Determine the [x, y] coordinate at the center of the cell enclosing the given text.  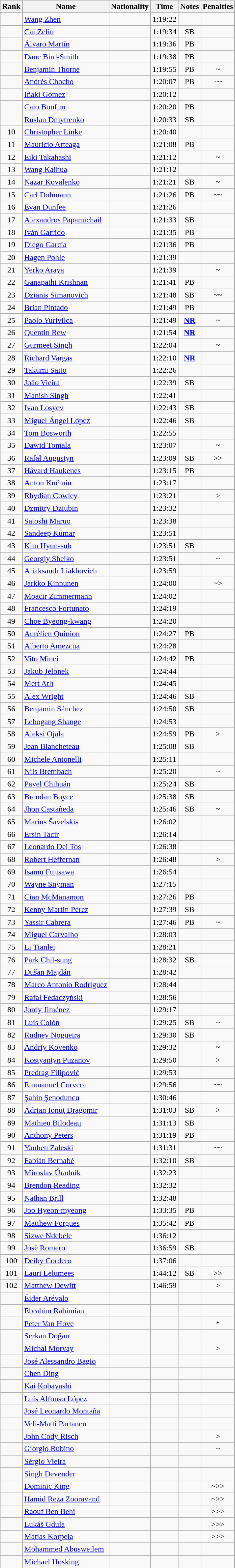
Fabián Bernabé [66, 1160]
62 [11, 784]
1:21:48 [164, 295]
John Cody Risch [66, 1436]
87 [11, 1098]
1:20:07 [164, 82]
José Alessandro Bagio [66, 1361]
João Vieira [66, 383]
Satoshi Maruo [66, 521]
1:23:21 [164, 496]
29 [11, 370]
Chen Ding [66, 1374]
Caio Bonfim [66, 107]
Mauricio Arteaga [66, 144]
1:28:42 [164, 972]
15 [11, 195]
Ruslan Dmytrenko [66, 119]
1:29:25 [164, 1022]
1:24:46 [164, 696]
Dzmitry Dziubin [66, 508]
Matthew Dewitt [66, 1286]
1:22:26 [164, 370]
50 [11, 634]
1:28:44 [164, 985]
1:27:39 [164, 909]
77 [11, 972]
Isamu Fujisawa [66, 872]
1:21:35 [164, 232]
1:24:50 [164, 709]
Andriy Kovenko [66, 1047]
Alexandros Papamichail [66, 220]
53 [11, 671]
Miguel Ángel López [66, 420]
67 [11, 847]
1:29:32 [164, 1047]
45 [11, 571]
43 [11, 546]
71 [11, 897]
Robert Heffernan [66, 859]
1:24:53 [164, 721]
Georgiy Sheiko [66, 558]
95 [11, 1198]
Iván Garrido [66, 232]
Ivan Losyev [66, 408]
Lebogang Shange [66, 721]
55 [11, 696]
1:29:30 [164, 1035]
Iñaki Gómez [66, 94]
Quentin Rew [66, 332]
Yerko Araya [66, 270]
Takumi Saito [66, 370]
94 [11, 1185]
Park Chil-sung [66, 960]
Benjamin Sánchez [66, 709]
Gurmeet Singh [66, 345]
1:28:21 [164, 947]
35 [11, 445]
89 [11, 1123]
Miguel Carvalho [66, 934]
74 [11, 934]
1:29:50 [164, 1060]
54 [11, 684]
49 [11, 621]
11 [11, 144]
1:36:59 [164, 1248]
Penalties [218, 7]
1:24:19 [164, 609]
61 [11, 772]
1:25:08 [164, 746]
Jean Blancheteau [66, 746]
68 [11, 859]
1:22:41 [164, 395]
Hagen Pohle [66, 257]
1:32:48 [164, 1198]
Notes [190, 7]
80 [11, 1010]
Andrés Chocho [66, 82]
37 [11, 470]
79 [11, 997]
Dominic King [66, 1486]
1:21:36 [164, 245]
Marius Šavelskis [66, 822]
Álvaro Martín [66, 44]
46 [11, 584]
Veli-Matti Partanen [66, 1424]
Ganapathi Krishnan [66, 282]
1:26:14 [164, 834]
Aliaksandr Liakhovich [66, 571]
Joo Hyeon-myeong [66, 1211]
Michal Morvay [66, 1348]
1:24:00 [164, 584]
Nathan Brill [66, 1198]
97 [11, 1223]
Rafał Augustyn [66, 458]
1:19:38 [164, 57]
1:33:35 [164, 1211]
1:23:32 [164, 508]
Hamid Reza Zooravand [66, 1499]
Name [66, 7]
99 [11, 1248]
32 [11, 408]
1:29:53 [164, 1072]
1:24:28 [164, 646]
1:26:48 [164, 859]
12 [11, 157]
48 [11, 609]
26 [11, 332]
Luís Alfonso López [66, 1399]
Yauhen Zaleski [66, 1148]
42 [11, 533]
1:27:15 [164, 884]
Benjamin Thorne [66, 69]
100 [11, 1261]
Serkan Doğan [66, 1336]
Manish Singh [66, 395]
Alberto Amezcua [66, 646]
1:21:41 [164, 282]
83 [11, 1047]
1:23:15 [164, 470]
1:19:22 [164, 19]
1:22:43 [164, 408]
Vito Minei [66, 659]
Sérgio Vieira [66, 1461]
14 [11, 182]
Moacir Zimmermann [66, 596]
1:29:17 [164, 1010]
93 [11, 1173]
1:32:23 [164, 1173]
Evan Dunfee [66, 207]
1:19:34 [164, 32]
Mathieu Bilodeau [66, 1123]
34 [11, 433]
18 [11, 232]
Michele Antonelli [66, 759]
Predrag Filipović [66, 1072]
* [218, 1323]
Ebrahim Rahimian [66, 1311]
1:31:31 [164, 1148]
19 [11, 245]
1:22:04 [164, 345]
Nazar Kovalenko [66, 182]
17 [11, 220]
1:24:42 [164, 659]
86 [11, 1085]
92 [11, 1160]
1:20:20 [164, 107]
60 [11, 759]
Raouf Ben Behi [66, 1511]
Sizwe Ndebele [66, 1236]
1:19:36 [164, 44]
28 [11, 357]
101 [11, 1273]
56 [11, 709]
33 [11, 420]
Jhon Castañeda [66, 809]
16 [11, 207]
1:27:46 [164, 922]
Mert Atlı [66, 684]
13 [11, 170]
1:24:44 [164, 671]
Håvard Haukenes [66, 470]
21 [11, 270]
88 [11, 1110]
1:46:59 [164, 1286]
Rafał Fedaczyński [66, 997]
1:28:03 [164, 934]
1:22:46 [164, 420]
59 [11, 746]
Tom Bosworth [66, 433]
Li Tianlei [66, 947]
1:26:38 [164, 847]
Lukáš Gdula [66, 1524]
Matias Korpela [66, 1536]
Ersin Tacir [66, 834]
1:21:54 [164, 332]
23 [11, 295]
70 [11, 884]
Şahin Şenoduncu [66, 1098]
Wang Zhen [66, 19]
Nationality [130, 7]
27 [11, 345]
Pavel Chihuán [66, 784]
Nils Brembach [66, 772]
Jakub Jelonek [66, 671]
20 [11, 257]
Paolo Yurivilca [66, 320]
Anthony Peters [66, 1135]
Josè Romero [66, 1248]
Richard Vargas [66, 357]
1:24:45 [164, 684]
Rudney Nogueira [66, 1035]
96 [11, 1211]
Dušan Majdán [66, 972]
1:28:32 [164, 960]
1:26:54 [164, 872]
1:35:42 [164, 1223]
Éider Arévalo [66, 1298]
102 [11, 1286]
1:22:55 [164, 433]
98 [11, 1236]
30 [11, 383]
José Leonardo Montaña [66, 1411]
Matthew Forgues [66, 1223]
40 [11, 508]
1:30:46 [164, 1098]
24 [11, 307]
Time [164, 7]
73 [11, 922]
Aurélien Quinion [66, 634]
1:31:03 [164, 1110]
51 [11, 646]
Wang Kaihua [66, 170]
1:27:26 [164, 897]
Kostyantyn Puzanov [66, 1060]
91 [11, 1148]
78 [11, 985]
Jarkko Kinnunen [66, 584]
1:22:10 [164, 357]
90 [11, 1135]
Christopher Linke [66, 132]
Anton Kučmín [66, 483]
Brendon Reading [66, 1185]
Francesco Fortunato [66, 609]
Dane Bird-Smith [66, 57]
Adrian Ionuţ Dragomir [66, 1110]
1:37:06 [164, 1261]
Kim Hyun-sub [66, 546]
~> [218, 584]
Sandeep Kumar [66, 533]
Emmanuel Corvera [66, 1085]
1:23:17 [164, 483]
1:24:27 [164, 634]
1:23:09 [164, 458]
38 [11, 483]
1:32:10 [164, 1160]
Michael Hosking [66, 1561]
84 [11, 1060]
1:20:12 [164, 94]
Cai Zelin [66, 32]
41 [11, 521]
1:24:59 [164, 734]
1:23:07 [164, 445]
47 [11, 596]
1:25:20 [164, 772]
Aleksi Ojala [66, 734]
1:26:02 [164, 822]
72 [11, 909]
75 [11, 947]
1:25:46 [164, 809]
Cian McManamon [66, 897]
1:23:59 [164, 571]
Peter Van Hove [66, 1323]
1:20:33 [164, 119]
Brian Pintado [66, 307]
Deiby Cordero [66, 1261]
76 [11, 960]
1:31:13 [164, 1123]
44 [11, 558]
31 [11, 395]
1:24:20 [164, 621]
1:19:55 [164, 69]
52 [11, 659]
Eiki Takahashi [66, 157]
22 [11, 282]
Mohammed Abusweilem [66, 1549]
63 [11, 797]
82 [11, 1035]
Yassir Cabrera [66, 922]
85 [11, 1072]
58 [11, 734]
36 [11, 458]
1:22:39 [164, 383]
57 [11, 721]
Wayne Snyman [66, 884]
Rank [11, 7]
1:31:19 [164, 1135]
Dzianis Simanovich [66, 295]
10 [11, 132]
1:36:12 [164, 1236]
Choe Byeong-kwang [66, 621]
66 [11, 834]
1:21:08 [164, 144]
1:20:40 [164, 132]
Dawid Tomala [66, 445]
Carl Dohmann [66, 195]
Kenny Martín Pérez [66, 909]
1:23:38 [164, 521]
Lauri Lelumees [66, 1273]
Marco Antonio Rodríguez [66, 985]
1:32:32 [164, 1185]
1:21:33 [164, 220]
1:25:24 [164, 784]
Brendan Boyce [66, 797]
1:25:11 [164, 759]
65 [11, 822]
Miroslav Úradník [66, 1173]
1:25:38 [164, 797]
39 [11, 496]
Singh Devender [66, 1474]
81 [11, 1022]
1:29:56 [164, 1085]
Rhydian Cowley [66, 496]
1:21:21 [164, 182]
Giorgio Rubino [66, 1449]
1:44:12 [164, 1273]
Luis Colón [66, 1022]
Kai Kobayashi [66, 1386]
64 [11, 809]
Leonardo Dei Tos [66, 847]
Diego García [66, 245]
1:24:02 [164, 596]
Alex Wright [66, 696]
69 [11, 872]
Jordy Jiménez [66, 1010]
25 [11, 320]
1:28:56 [164, 997]
